Determine the [X, Y] coordinate at the center of the cell enclosing the given text.  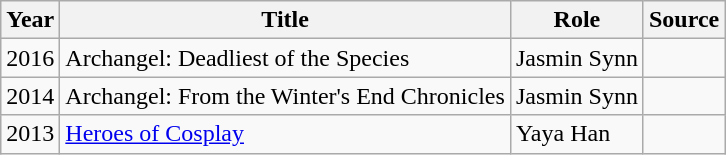
2013 [30, 134]
2016 [30, 58]
Source [684, 20]
Title [286, 20]
Archangel: From the Winter's End Chronicles [286, 96]
Heroes of Cosplay [286, 134]
2014 [30, 96]
Yaya Han [576, 134]
Role [576, 20]
Archangel: Deadliest of the Species [286, 58]
Year [30, 20]
